Find where the given text appears and provide that cell's center as (x, y) coordinate. 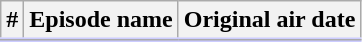
Original air date (270, 21)
Episode name (101, 21)
# (12, 21)
